Search for the cell housing the specified text and yield its [X, Y] center coordinate. 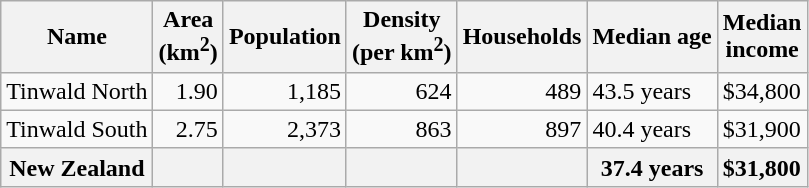
Population [284, 37]
1,185 [284, 91]
489 [522, 91]
New Zealand [77, 167]
2,373 [284, 129]
624 [402, 91]
40.4 years [652, 129]
897 [522, 129]
Households [522, 37]
$34,800 [762, 91]
Area(km2) [188, 37]
1.90 [188, 91]
Name [77, 37]
Density(per km2) [402, 37]
863 [402, 129]
$31,900 [762, 129]
Medianincome [762, 37]
2.75 [188, 129]
Tinwald South [77, 129]
37.4 years [652, 167]
Median age [652, 37]
43.5 years [652, 91]
Tinwald North [77, 91]
$31,800 [762, 167]
